Return (X, Y) of the center of cell containing provided text 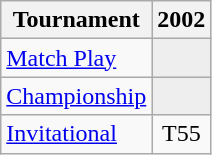
Invitational (76, 134)
Tournament (76, 20)
2002 (182, 20)
Championship (76, 96)
T55 (182, 134)
Match Play (76, 58)
